Output the [X, Y] coordinate of the center of the cell containing the given text.  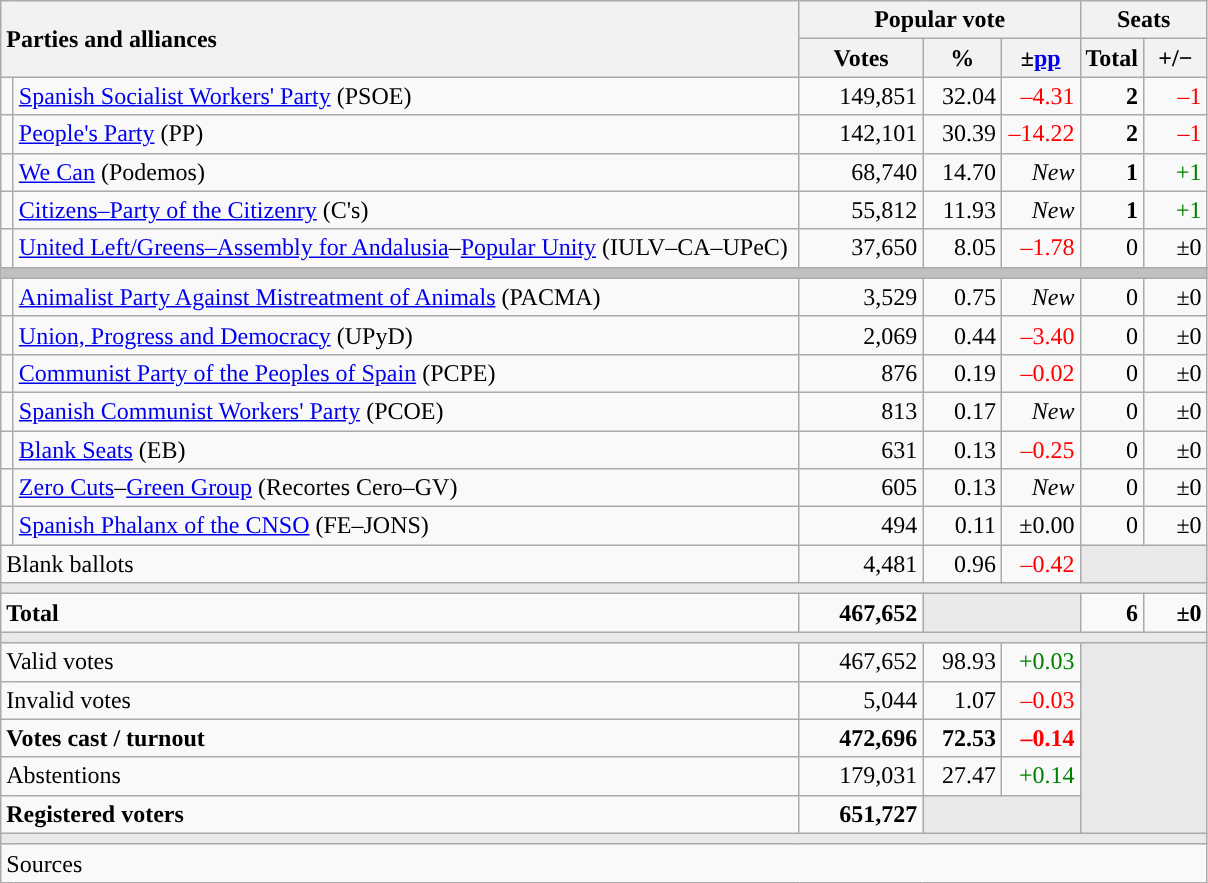
494 [861, 526]
2,069 [861, 335]
37,650 [861, 248]
We Can (Podemos) [406, 172]
11.93 [962, 210]
472,696 [861, 738]
Spanish Communist Workers' Party (PCOE) [406, 411]
4,481 [861, 564]
651,727 [861, 814]
Citizens–Party of the Citizenry (C's) [406, 210]
14.70 [962, 172]
6 [1112, 613]
142,101 [861, 134]
Votes cast / turnout [400, 738]
Communist Party of the Peoples of Spain (PCPE) [406, 373]
27.47 [962, 776]
Zero Cuts–Green Group (Recortes Cero–GV) [406, 488]
813 [861, 411]
1.07 [962, 700]
% [962, 58]
Seats [1144, 20]
People's Party (PP) [406, 134]
Spanish Phalanx of the CNSO (FE–JONS) [406, 526]
149,851 [861, 96]
Registered voters [400, 814]
±pp [1040, 58]
–3.40 [1040, 335]
–14.22 [1040, 134]
0.75 [962, 297]
±0.00 [1040, 526]
5,044 [861, 700]
631 [861, 449]
–0.02 [1040, 373]
72.53 [962, 738]
–0.25 [1040, 449]
Votes [861, 58]
Valid votes [400, 662]
179,031 [861, 776]
Popular vote [940, 20]
+/− [1176, 58]
Invalid votes [400, 700]
–1.78 [1040, 248]
0.19 [962, 373]
68,740 [861, 172]
Abstentions [400, 776]
–0.14 [1040, 738]
Spanish Socialist Workers' Party (PSOE) [406, 96]
0.11 [962, 526]
–0.42 [1040, 564]
Parties and alliances [400, 39]
Animalist Party Against Mistreatment of Animals (PACMA) [406, 297]
+0.14 [1040, 776]
3,529 [861, 297]
8.05 [962, 248]
United Left/Greens–Assembly for Andalusia–Popular Unity (IULV–CA–UPeC) [406, 248]
Blank ballots [400, 564]
–0.03 [1040, 700]
Union, Progress and Democracy (UPyD) [406, 335]
0.96 [962, 564]
Sources [604, 863]
32.04 [962, 96]
876 [861, 373]
30.39 [962, 134]
0.44 [962, 335]
605 [861, 488]
Blank Seats (EB) [406, 449]
–4.31 [1040, 96]
+0.03 [1040, 662]
55,812 [861, 210]
98.93 [962, 662]
0.17 [962, 411]
